Return [x, y] of the center of cell containing provided text 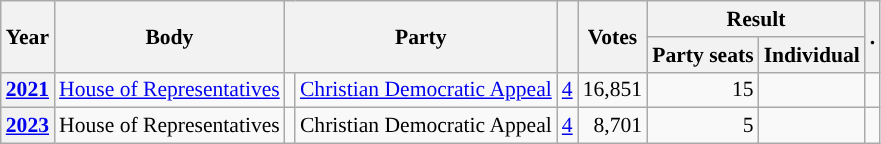
Body [170, 36]
8,701 [612, 126]
Year [28, 36]
2021 [28, 90]
15 [702, 90]
5 [702, 126]
Votes [612, 36]
. [873, 36]
16,851 [612, 90]
Party [421, 36]
2023 [28, 126]
Result [756, 19]
Individual [812, 55]
Party seats [702, 55]
